Provide the (x, y) coordinate of the cell's center where the given text is located.  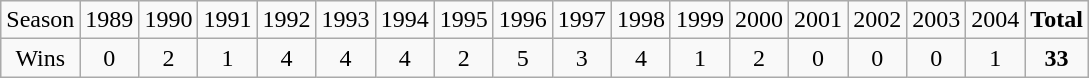
2004 (996, 20)
1999 (700, 20)
Season (40, 20)
1997 (582, 20)
5 (522, 58)
3 (582, 58)
1992 (286, 20)
1998 (640, 20)
1991 (228, 20)
2001 (818, 20)
2003 (936, 20)
2000 (758, 20)
1993 (346, 20)
1990 (168, 20)
1994 (404, 20)
Total (1057, 20)
1995 (464, 20)
1989 (110, 20)
2002 (878, 20)
33 (1057, 58)
Wins (40, 58)
1996 (522, 20)
